Determine the [x, y] coordinate at the center of the cell enclosing the given text.  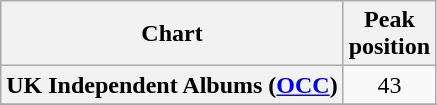
Peakposition [389, 34]
Chart [172, 34]
UK Independent Albums (OCC) [172, 85]
43 [389, 85]
